Search for the cell housing the specified text and yield its [X, Y] center coordinate. 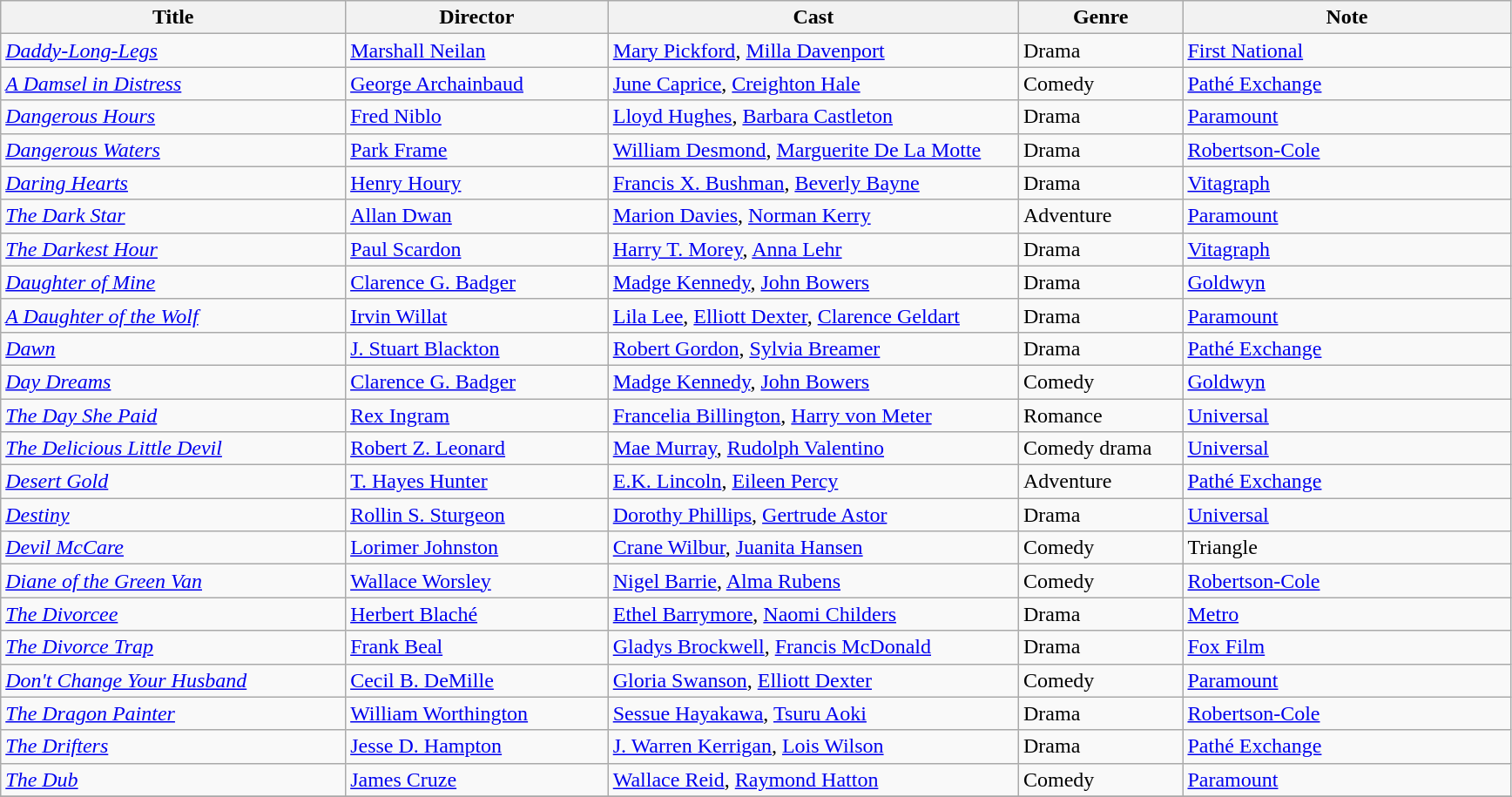
Francis X. Bushman, Beverly Bayne [813, 183]
The Delicious Little Devil [173, 449]
Cast [813, 17]
Dorothy Phillips, Gertrude Astor [813, 515]
Marion Davies, Norman Kerry [813, 216]
June Caprice, Creighton Hale [813, 84]
Robert Gordon, Sylvia Breamer [813, 348]
Devil McCare [173, 548]
Mary Pickford, Milla Davenport [813, 51]
Harry T. Morey, Anna Lehr [813, 249]
Rollin S. Sturgeon [477, 515]
Dangerous Hours [173, 117]
The Drifters [173, 746]
Rex Ingram [477, 415]
Robert Z. Leonard [477, 449]
Lloyd Hughes, Barbara Castleton [813, 117]
Diane of the Green Van [173, 581]
Crane Wilbur, Juanita Hansen [813, 548]
George Archainbaud [477, 84]
Gloria Swanson, Elliott Dexter [813, 680]
Daring Hearts [173, 183]
Don't Change Your Husband [173, 680]
Title [173, 17]
Fox Film [1347, 647]
Fred Niblo [477, 117]
Irvin Willat [477, 315]
The Dark Star [173, 216]
Wallace Reid, Raymond Hatton [813, 780]
Frank Beal [477, 647]
Destiny [173, 515]
The Darkest Hour [173, 249]
Dangerous Waters [173, 150]
Genre [1100, 17]
Day Dreams [173, 382]
Mae Murray, Rudolph Valentino [813, 449]
The Divorcee [173, 614]
J. Warren Kerrigan, Lois Wilson [813, 746]
Paul Scardon [477, 249]
Dawn [173, 348]
Nigel Barrie, Alma Rubens [813, 581]
Herbert Blaché [477, 614]
The Dragon Painter [173, 713]
Francelia Billington, Harry von Meter [813, 415]
Lorimer Johnston [477, 548]
Romance [1100, 415]
Lila Lee, Elliott Dexter, Clarence Geldart [813, 315]
James Cruze [477, 780]
Note [1347, 17]
Daughter of Mine [173, 282]
William Worthington [477, 713]
Triangle [1347, 548]
The Dub [173, 780]
Director [477, 17]
A Daughter of the Wolf [173, 315]
Jesse D. Hampton [477, 746]
T. Hayes Hunter [477, 482]
First National [1347, 51]
Cecil B. DeMille [477, 680]
Marshall Neilan [477, 51]
Desert Gold [173, 482]
Henry Houry [477, 183]
Wallace Worsley [477, 581]
Ethel Barrymore, Naomi Childers [813, 614]
William Desmond, Marguerite De La Motte [813, 150]
Daddy-Long-Legs [173, 51]
Metro [1347, 614]
J. Stuart Blackton [477, 348]
A Damsel in Distress [173, 84]
Comedy drama [1100, 449]
The Day She Paid [173, 415]
E.K. Lincoln, Eileen Percy [813, 482]
The Divorce Trap [173, 647]
Park Frame [477, 150]
Sessue Hayakawa, Tsuru Aoki [813, 713]
Allan Dwan [477, 216]
Gladys Brockwell, Francis McDonald [813, 647]
